Return the (X, Y) coordinate for the center point of the cell that contains the specified text.  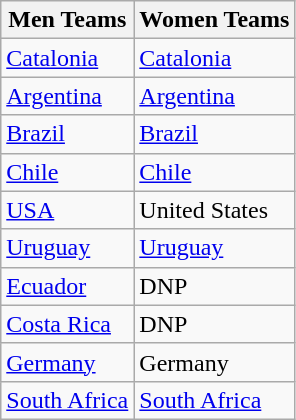
United States (214, 210)
USA (68, 210)
Men Teams (68, 20)
Costa Rica (68, 324)
Women Teams (214, 20)
Ecuador (68, 286)
